Extract the (x, y) coordinate from the center of the cell holding the provided text.  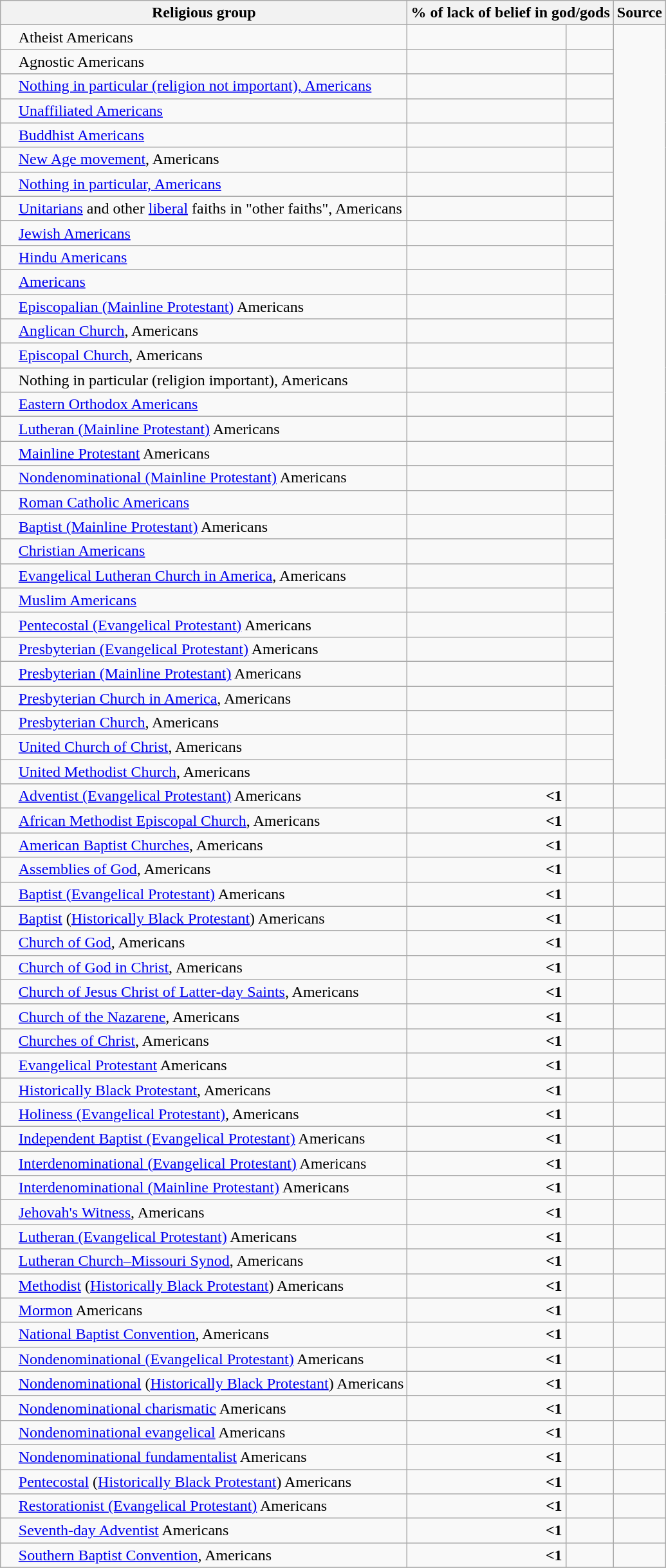
% of lack of belief in god/gods (510, 13)
Presbyterian Church in America, Americans (204, 698)
Seventh-day Adventist Americans (204, 1531)
Agnostic Americans (204, 62)
Baptist (Evangelical Protestant) Americans (204, 894)
Nondenominational fundamentalist Americans (204, 1457)
Roman Catholic Americans (204, 502)
Presbyterian Church, Americans (204, 723)
Unitarians and other liberal faiths in "other faiths", Americans (204, 208)
Nondenominational evangelical Americans (204, 1432)
Eastern Orthodox Americans (204, 405)
Interdenominational (Mainline Protestant) Americans (204, 1188)
Assemblies of God, Americans (204, 870)
Baptist (Historically Black Protestant) Americans (204, 918)
Lutheran (Evangelical Protestant) Americans (204, 1237)
Independent Baptist (Evangelical Protestant) Americans (204, 1139)
Nondenominational (Historically Black Protestant) Americans (204, 1383)
Unaffiliated Americans (204, 111)
Pentecostal (Historically Black Protestant) Americans (204, 1481)
Nothing in particular, Americans (204, 184)
Episcopalian (Mainline Protestant) Americans (204, 307)
Nondenominational (Mainline Protestant) Americans (204, 478)
Americans (204, 282)
Mainline Protestant Americans (204, 453)
Lutheran Church–Missouri Synod, Americans (204, 1261)
Church of God, Americans (204, 943)
Atheist Americans (204, 37)
Interdenominational (Evangelical Protestant) Americans (204, 1163)
Evangelical Protestant Americans (204, 1065)
Historically Black Protestant, Americans (204, 1090)
Church of the Nazarene, Americans (204, 1016)
Church of God in Christ, Americans (204, 967)
Adventist (Evangelical Protestant) Americans (204, 796)
Muslim Americans (204, 600)
Hindu Americans (204, 257)
Christian Americans (204, 551)
American Baptist Churches, Americans (204, 845)
Nondenominational charismatic Americans (204, 1408)
Anglican Church, Americans (204, 331)
Churches of Christ, Americans (204, 1041)
New Age movement, Americans (204, 160)
Buddhist Americans (204, 135)
Pentecostal (Evangelical Protestant) Americans (204, 624)
Lutheran (Mainline Protestant) Americans (204, 429)
Baptist (Mainline Protestant) Americans (204, 527)
National Baptist Convention, Americans (204, 1335)
Nondenominational (Evangelical Protestant) Americans (204, 1359)
Mormon Americans (204, 1310)
Jehovah's Witness, Americans (204, 1212)
Presbyterian (Evangelical Protestant) Americans (204, 649)
Source (640, 13)
United Church of Christ, Americans (204, 747)
Evangelical Lutheran Church in America, Americans (204, 576)
Nothing in particular (religion important), Americans (204, 380)
Holiness (Evangelical Protestant), Americans (204, 1115)
United Methodist Church, Americans (204, 772)
Methodist (Historically Black Protestant) Americans (204, 1286)
Southern Baptist Convention, Americans (204, 1555)
Restorationist (Evangelical Protestant) Americans (204, 1506)
Jewish Americans (204, 233)
Nothing in particular (religion not important), Americans (204, 86)
African Methodist Episcopal Church, Americans (204, 821)
Religious group (204, 13)
Episcopal Church, Americans (204, 356)
Church of Jesus Christ of Latter-day Saints, Americans (204, 992)
Presbyterian (Mainline Protestant) Americans (204, 673)
